Extract the (x, y) coordinate from the center of the cell holding the provided text.  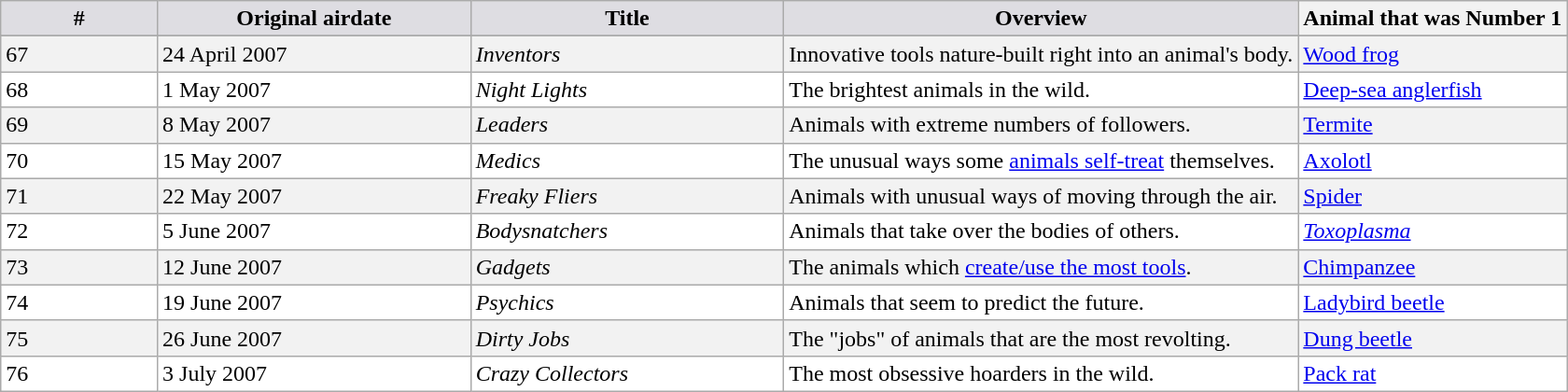
# (79, 19)
The "jobs" of animals that are the most revolting. (1042, 338)
26 June 2007 (315, 338)
Original airdate (315, 19)
5 June 2007 (315, 231)
Overview (1042, 19)
Night Lights (627, 90)
Deep-sea anglerfish (1433, 90)
Freaky Fliers (627, 196)
Animals with unusual ways of moving through the air. (1042, 196)
15 May 2007 (315, 161)
Crazy Collectors (627, 373)
Animals with extreme numbers of followers. (1042, 125)
Innovative tools nature-built right into an animal's body. (1042, 54)
The unusual ways some animals self-treat themselves. (1042, 161)
71 (79, 196)
69 (79, 125)
Bodysnatchers (627, 231)
24 April 2007 (315, 54)
74 (79, 302)
Leaders (627, 125)
3 July 2007 (315, 373)
67 (79, 54)
73 (79, 267)
Chimpanzee (1433, 267)
Dung beetle (1433, 338)
68 (79, 90)
Animal that was Number 1 (1433, 19)
Toxoplasma (1433, 231)
The brightest animals in the wild. (1042, 90)
Pack rat (1433, 373)
Gadgets (627, 267)
Medics (627, 161)
72 (79, 231)
Wood frog (1433, 54)
70 (79, 161)
12 June 2007 (315, 267)
1 May 2007 (315, 90)
Axolotl (1433, 161)
Animals that seem to predict the future. (1042, 302)
Title (627, 19)
8 May 2007 (315, 125)
Psychics (627, 302)
The most obsessive hoarders in the wild. (1042, 373)
Dirty Jobs (627, 338)
22 May 2007 (315, 196)
Animals that take over the bodies of others. (1042, 231)
76 (79, 373)
75 (79, 338)
Spider (1433, 196)
Ladybird beetle (1433, 302)
The animals which create/use the most tools. (1042, 267)
Inventors (627, 54)
19 June 2007 (315, 302)
Termite (1433, 125)
